Capture the cell that displays the provided text and extract its (x, y) central coordinate. 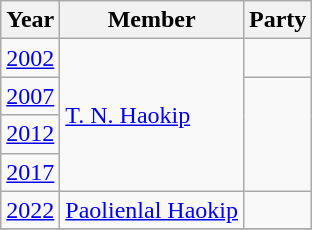
Paolienlal Haokip (152, 210)
2002 (30, 58)
T. N. Haokip (152, 115)
2017 (30, 172)
Party (278, 20)
2007 (30, 96)
Year (30, 20)
Member (152, 20)
2022 (30, 210)
2012 (30, 134)
